Output the (X, Y) coordinate of the center of the cell containing the given text.  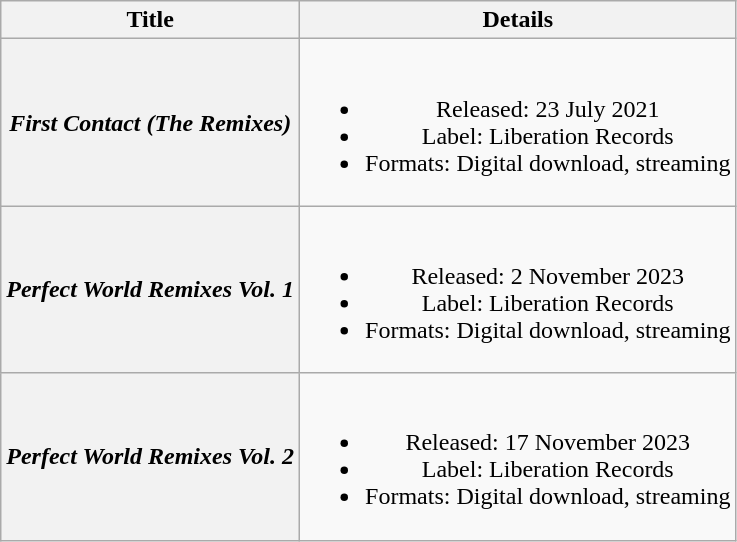
Perfect World Remixes Vol. 1 (150, 290)
First Contact (The Remixes) (150, 122)
Title (150, 20)
Released: 17 November 2023Label: Liberation RecordsFormats: Digital download, streaming (518, 456)
Perfect World Remixes Vol. 2 (150, 456)
Released: 23 July 2021Label: Liberation RecordsFormats: Digital download, streaming (518, 122)
Released: 2 November 2023Label: Liberation RecordsFormats: Digital download, streaming (518, 290)
Details (518, 20)
